Return [X, Y] of the center of cell containing provided text 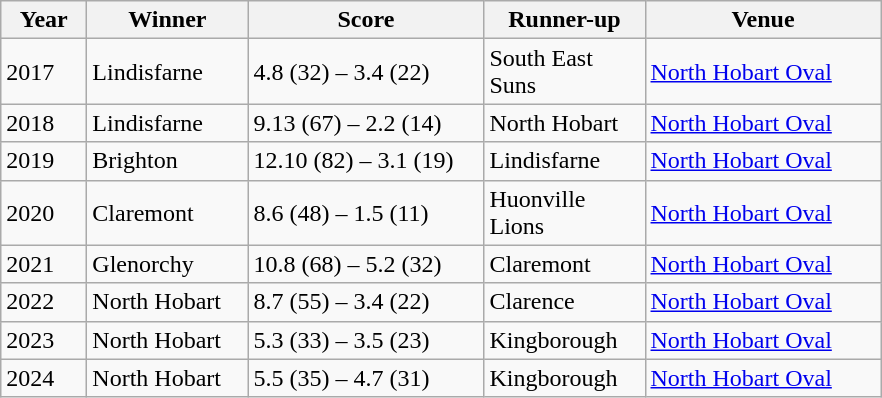
2020 [44, 212]
Glenorchy [168, 264]
8.7 (55) – 3.4 (22) [366, 302]
4.8 (32) – 3.4 (22) [366, 72]
Clarence [564, 302]
Score [366, 20]
Venue [763, 20]
2017 [44, 72]
2022 [44, 302]
8.6 (48) – 1.5 (11) [366, 212]
10.8 (68) – 5.2 (32) [366, 264]
2019 [44, 161]
12.10 (82) – 3.1 (19) [366, 161]
Huonville Lions [564, 212]
South East Suns [564, 72]
5.3 (33) – 3.5 (23) [366, 340]
2018 [44, 123]
5.5 (35) – 4.7 (31) [366, 378]
2024 [44, 378]
Year [44, 20]
9.13 (67) – 2.2 (14) [366, 123]
Winner [168, 20]
Brighton [168, 161]
2023 [44, 340]
Runner-up [564, 20]
2021 [44, 264]
